Provide the [X, Y] coordinate of the cell's center where the given text is located.  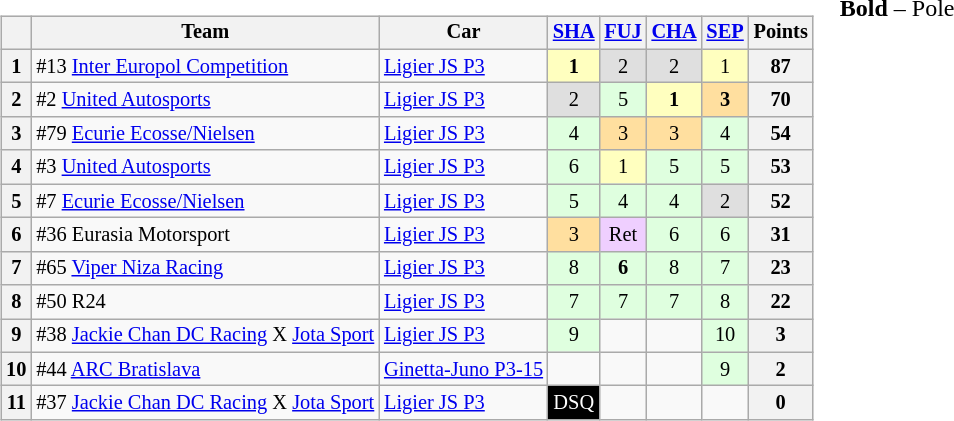
#3 United Autosports [205, 167]
#79 Ecurie Ecosse/Nielsen [205, 134]
22 [781, 302]
#44 ARC Bratislava [205, 369]
Points [781, 33]
11 [16, 403]
#65 Viper Niza Racing [205, 268]
#38 Jackie Chan DC Racing X Jota Sport [205, 336]
#50 R24 [205, 302]
DSQ [574, 403]
#7 Ecurie Ecosse/Nielsen [205, 201]
#13 Inter Europol Competition [205, 66]
#37 Jackie Chan DC Racing X Jota Sport [205, 403]
Ginetta-Juno P3-15 [464, 369]
23 [781, 268]
SHA [574, 33]
31 [781, 235]
53 [781, 167]
52 [781, 201]
SEP [726, 33]
FUJ [624, 33]
CHA [674, 33]
54 [781, 134]
70 [781, 100]
87 [781, 66]
Car [464, 33]
#2 United Autosports [205, 100]
Team [205, 33]
0 [781, 403]
Ret [624, 235]
#36 Eurasia Motorsport [205, 235]
